Locate the cell with the specified text and output its [X, Y] center coordinate. 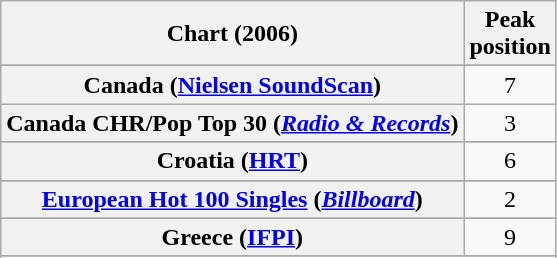
Chart (2006) [232, 34]
9 [510, 237]
Canada (Nielsen SoundScan) [232, 85]
Peakposition [510, 34]
European Hot 100 Singles (Billboard) [232, 199]
6 [510, 161]
Greece (IFPI) [232, 237]
3 [510, 123]
Croatia (HRT) [232, 161]
Canada CHR/Pop Top 30 (Radio & Records) [232, 123]
7 [510, 85]
2 [510, 199]
